Detect which cell encompasses the target text, then output its (X, Y) center coordinate. 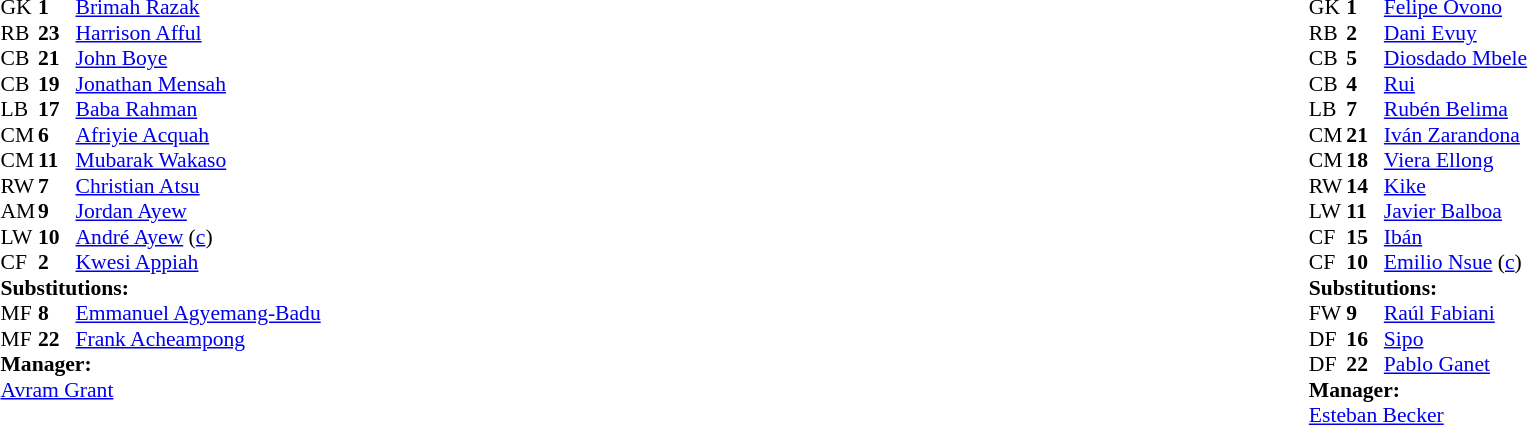
André Ayew (c) (198, 237)
Ibán (1456, 237)
5 (1365, 59)
Jonathan Mensah (198, 84)
Dani Evuy (1456, 33)
4 (1365, 84)
15 (1365, 237)
Raúl Fabiani (1456, 313)
Jordan Ayew (198, 211)
23 (57, 33)
Rui (1456, 84)
Emilio Nsue (c) (1456, 263)
Kwesi Appiah (198, 263)
Frank Acheampong (198, 339)
AM (19, 211)
Diosdado Mbele (1456, 59)
Avram Grant (160, 390)
Christian Atsu (198, 186)
6 (57, 135)
Iván Zarandona (1456, 135)
Emmanuel Agyemang-Badu (198, 313)
18 (1365, 161)
Harrison Afful (198, 33)
FW (1328, 313)
14 (1365, 186)
16 (1365, 339)
Rubén Belima (1456, 109)
Pablo Ganet (1456, 365)
Mubarak Wakaso (198, 161)
Baba Rahman (198, 109)
19 (57, 84)
17 (57, 109)
John Boye (198, 59)
Sipo (1456, 339)
Kike (1456, 186)
Afriyie Acquah (198, 135)
Viera Ellong (1456, 161)
Javier Balboa (1456, 211)
8 (57, 313)
